Identify which cell holds the provided text, then report its [X, Y] central coordinate. 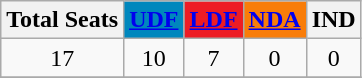
10 [154, 58]
Total Seats [62, 20]
17 [62, 58]
LDF [214, 20]
UDF [154, 20]
7 [214, 58]
IND [334, 20]
NDA [274, 20]
